Identify which cell holds the provided text, then report its [x, y] central coordinate. 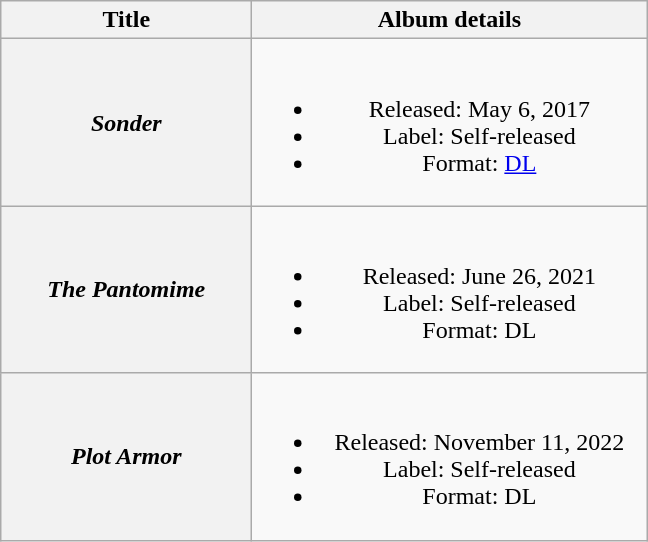
Title [126, 20]
Plot Armor [126, 456]
The Pantomime [126, 290]
Released: May 6, 2017Label: Self-releasedFormat: DL [450, 122]
Released: November 11, 2022Label: Self-releasedFormat: DL [450, 456]
Album details [450, 20]
Released: June 26, 2021Label: Self-releasedFormat: DL [450, 290]
Sonder [126, 122]
